Output the [X, Y] coordinate of the center of the cell containing the given text.  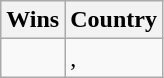
Wins [33, 20]
, [114, 58]
Country [114, 20]
